Return the (X, Y) coordinate for the center point of the cell that contains the specified text.  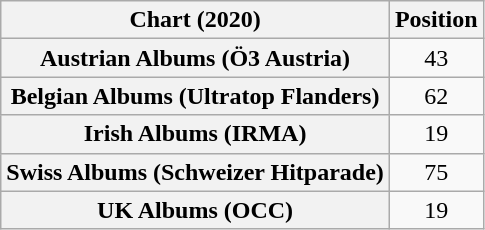
Austrian Albums (Ö3 Austria) (196, 58)
75 (436, 172)
62 (436, 96)
Belgian Albums (Ultratop Flanders) (196, 96)
Irish Albums (IRMA) (196, 134)
Chart (2020) (196, 20)
UK Albums (OCC) (196, 210)
43 (436, 58)
Position (436, 20)
Swiss Albums (Schweizer Hitparade) (196, 172)
